Detect which cell encompasses the target text, then output its (x, y) center coordinate. 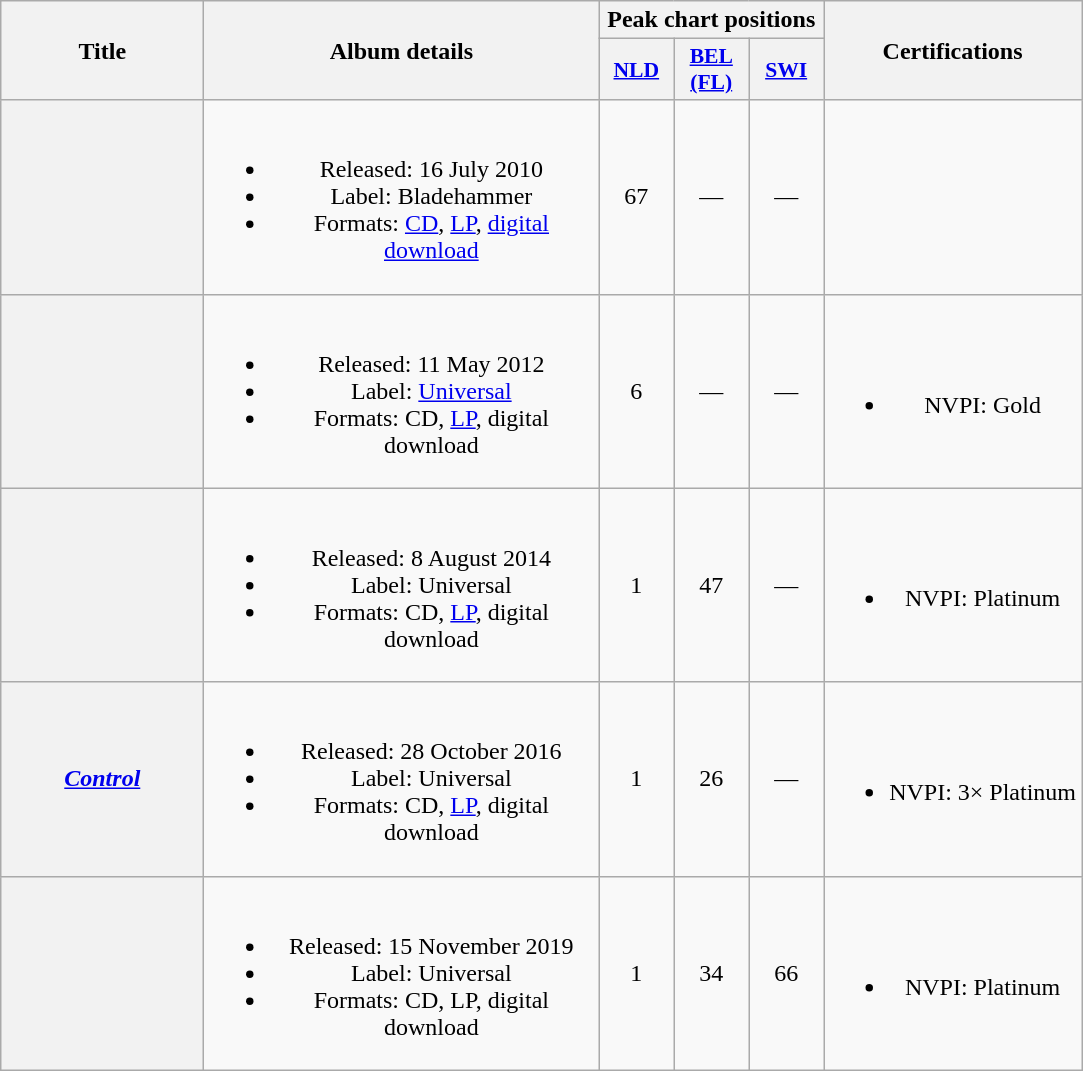
Certifications (953, 50)
Released: 11 May 2012Label: UniversalFormats: CD, LP, digital download (402, 391)
NLD (636, 70)
67 (636, 197)
SWI (786, 70)
Released: 8 August 2014Label: UniversalFormats: CD, LP, digital download (402, 585)
BEL(FL) (712, 70)
6 (636, 391)
26 (712, 779)
66 (786, 973)
Released: 28 October 2016Label: UniversalFormats: CD, LP, digital download (402, 779)
NVPI: 3× Platinum (953, 779)
Released: 15 November 2019Label: UniversalFormats: CD, LP, digital download (402, 973)
Title (102, 50)
Control (102, 779)
Peak chart positions (712, 20)
Released: 16 July 2010Label: BladehammerFormats: CD, LP, digital download (402, 197)
NVPI: Gold (953, 391)
Album details (402, 50)
34 (712, 973)
47 (712, 585)
